Scan for the cell matching the given text and deliver its [x, y] coordinate at center. 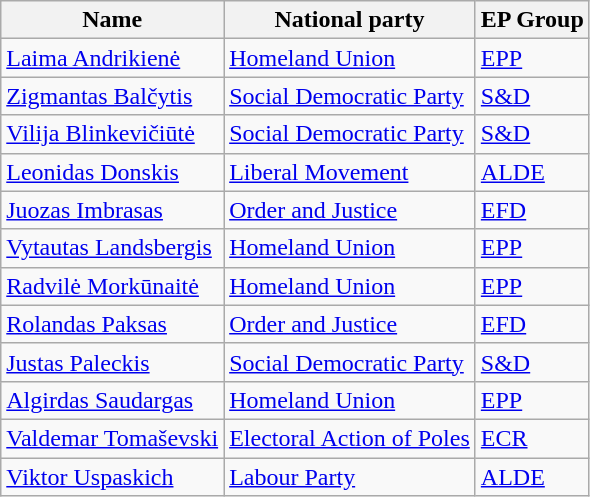
ECR [532, 438]
Zigmantas Balčytis [112, 96]
Leonidas Donskis [112, 172]
Electoral Action of Poles [350, 438]
Vilija Blinkevičiūtė [112, 134]
Radvilė Morkūnaitė [112, 286]
National party [350, 20]
Justas Paleckis [112, 362]
Valdemar Tomaševski [112, 438]
Rolandas Paksas [112, 324]
Liberal Movement [350, 172]
Algirdas Saudargas [112, 400]
Juozas Imbrasas [112, 210]
Name [112, 20]
EP Group [532, 20]
Vytautas Landsbergis [112, 248]
Laima Andrikienė [112, 58]
Labour Party [350, 477]
Viktor Uspaskich [112, 477]
